Find where the given text appears and provide that cell's center as [X, Y] coordinate. 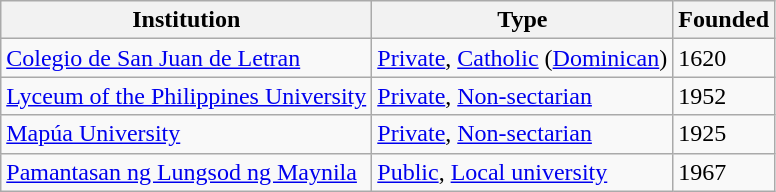
1967 [724, 172]
1925 [724, 134]
Pamantasan ng Lungsod ng Maynila [186, 172]
Institution [186, 20]
Colegio de San Juan de Letran [186, 58]
Founded [724, 20]
1952 [724, 96]
1620 [724, 58]
Type [522, 20]
Public, Local university [522, 172]
Mapúa University [186, 134]
Lyceum of the Philippines University [186, 96]
Private, Catholic (Dominican) [522, 58]
